Scan for the cell matching the given text and deliver its [x, y] coordinate at center. 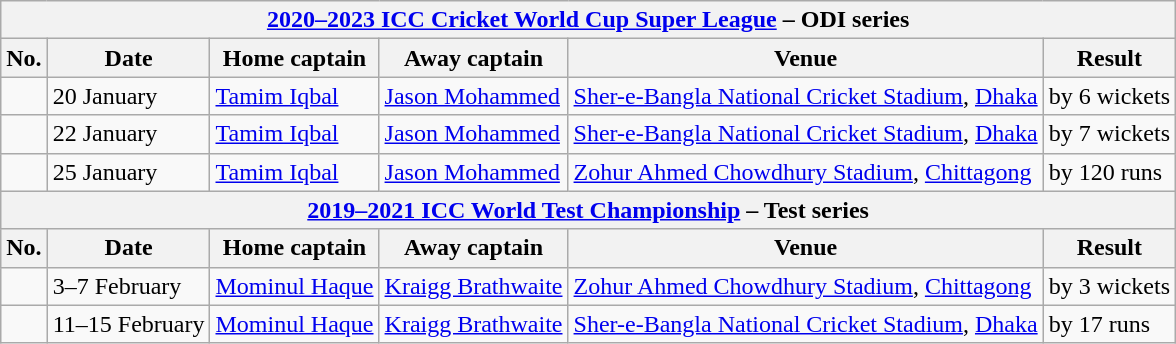
by 7 wickets [1109, 134]
25 January [128, 172]
2019–2021 ICC World Test Championship – Test series [588, 210]
22 January [128, 134]
by 6 wickets [1109, 96]
11–15 February [128, 324]
by 3 wickets [1109, 286]
20 January [128, 96]
by 17 runs [1109, 324]
2020–2023 ICC Cricket World Cup Super League – ODI series [588, 20]
by 120 runs [1109, 172]
3–7 February [128, 286]
